Determine the [X, Y] coordinate at the center of the cell enclosing the given text.  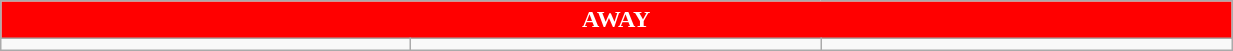
AWAY [616, 20]
